Return the (X, Y) coordinate for the center point of the cell that contains the specified text.  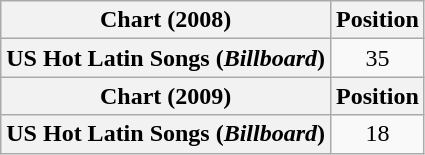
Chart (2008) (166, 20)
Chart (2009) (166, 96)
18 (378, 134)
35 (378, 58)
